Provide the (X, Y) coordinate of the cell's center where the given text is located.  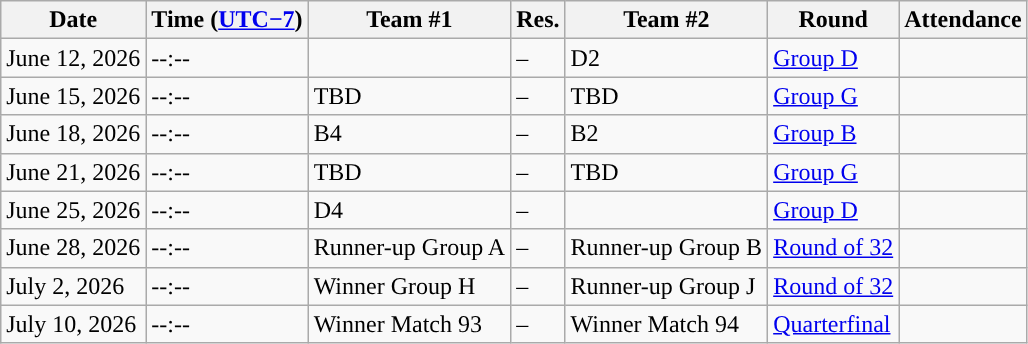
D2 (666, 58)
July 10, 2026 (74, 324)
June 12, 2026 (74, 58)
Winner Match 93 (410, 324)
June 25, 2026 (74, 210)
Runner-up Group A (410, 248)
Res. (538, 20)
June 28, 2026 (74, 248)
Winner Match 94 (666, 324)
Time (UTC−7) (227, 20)
B4 (410, 134)
Team #2 (666, 20)
July 2, 2026 (74, 286)
Quarterfinal (834, 324)
Runner-up Group B (666, 248)
June 21, 2026 (74, 172)
June 18, 2026 (74, 134)
June 15, 2026 (74, 96)
Team #1 (410, 20)
Round (834, 20)
Attendance (963, 20)
Group B (834, 134)
Winner Group H (410, 286)
B2 (666, 134)
Runner-up Group J (666, 286)
Date (74, 20)
D4 (410, 210)
